Provide the [x, y] coordinate of the cell's center where the given text is located.  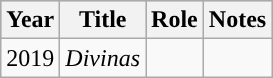
Notes [237, 20]
Role [175, 20]
Divinas [103, 58]
Title [103, 20]
Year [30, 20]
2019 [30, 58]
